Search for the cell housing the specified text and yield its (x, y) center coordinate. 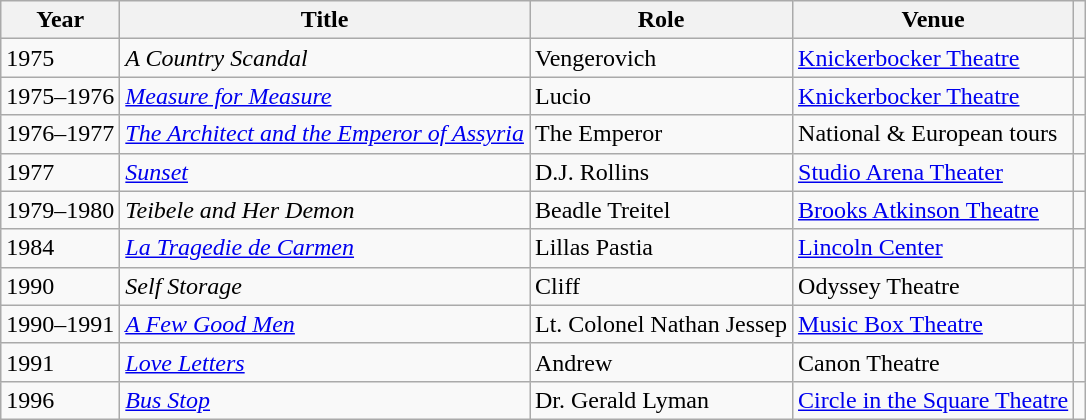
1976–1977 (60, 134)
1996 (60, 400)
The Architect and the Emperor of Assyria (325, 134)
Love Letters (325, 362)
Music Box Theatre (934, 324)
Vengerovich (662, 58)
1990 (60, 286)
Sunset (325, 172)
Studio Arena Theater (934, 172)
D.J. Rollins (662, 172)
Circle in the Square Theatre (934, 400)
Self Storage (325, 286)
1975 (60, 58)
Bus Stop (325, 400)
1975–1976 (60, 96)
A Country Scandal (325, 58)
Lt. Colonel Nathan Jessep (662, 324)
Venue (934, 20)
Dr. Gerald Lyman (662, 400)
Lillas Pastia (662, 248)
1990–1991 (60, 324)
Teibele and Her Demon (325, 210)
Cliff (662, 286)
Brooks Atkinson Theatre (934, 210)
A Few Good Men (325, 324)
Measure for Measure (325, 96)
Lincoln Center (934, 248)
Canon Theatre (934, 362)
Odyssey Theatre (934, 286)
1979–1980 (60, 210)
Title (325, 20)
1977 (60, 172)
The Emperor (662, 134)
National & European tours (934, 134)
Year (60, 20)
Role (662, 20)
Lucio (662, 96)
Beadle Treitel (662, 210)
Andrew (662, 362)
La Tragedie de Carmen (325, 248)
1991 (60, 362)
1984 (60, 248)
